Search for the cell housing the specified text and yield its [x, y] center coordinate. 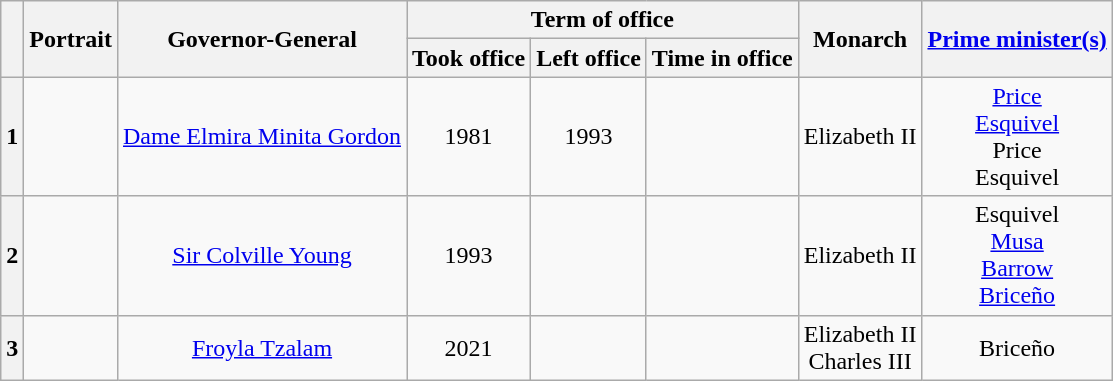
Elizabeth IICharles III [860, 348]
Term of office [602, 20]
Dame Elmira Minita Gordon [262, 136]
Took office [468, 58]
Briceño [1017, 348]
PriceEsquivelPriceEsquivel [1017, 136]
Portrait [71, 39]
1981 [468, 136]
Froyla Tzalam [262, 348]
Sir Colville Young [262, 256]
1 [12, 136]
EsquivelMusaBarrowBriceño [1017, 256]
Monarch [860, 39]
Prime minister(s) [1017, 39]
2 [12, 256]
Governor-General [262, 39]
3 [12, 348]
Left office [589, 58]
Time in office [722, 58]
2021 [468, 348]
